Find where the given text appears and provide that cell's center as (x, y) coordinate. 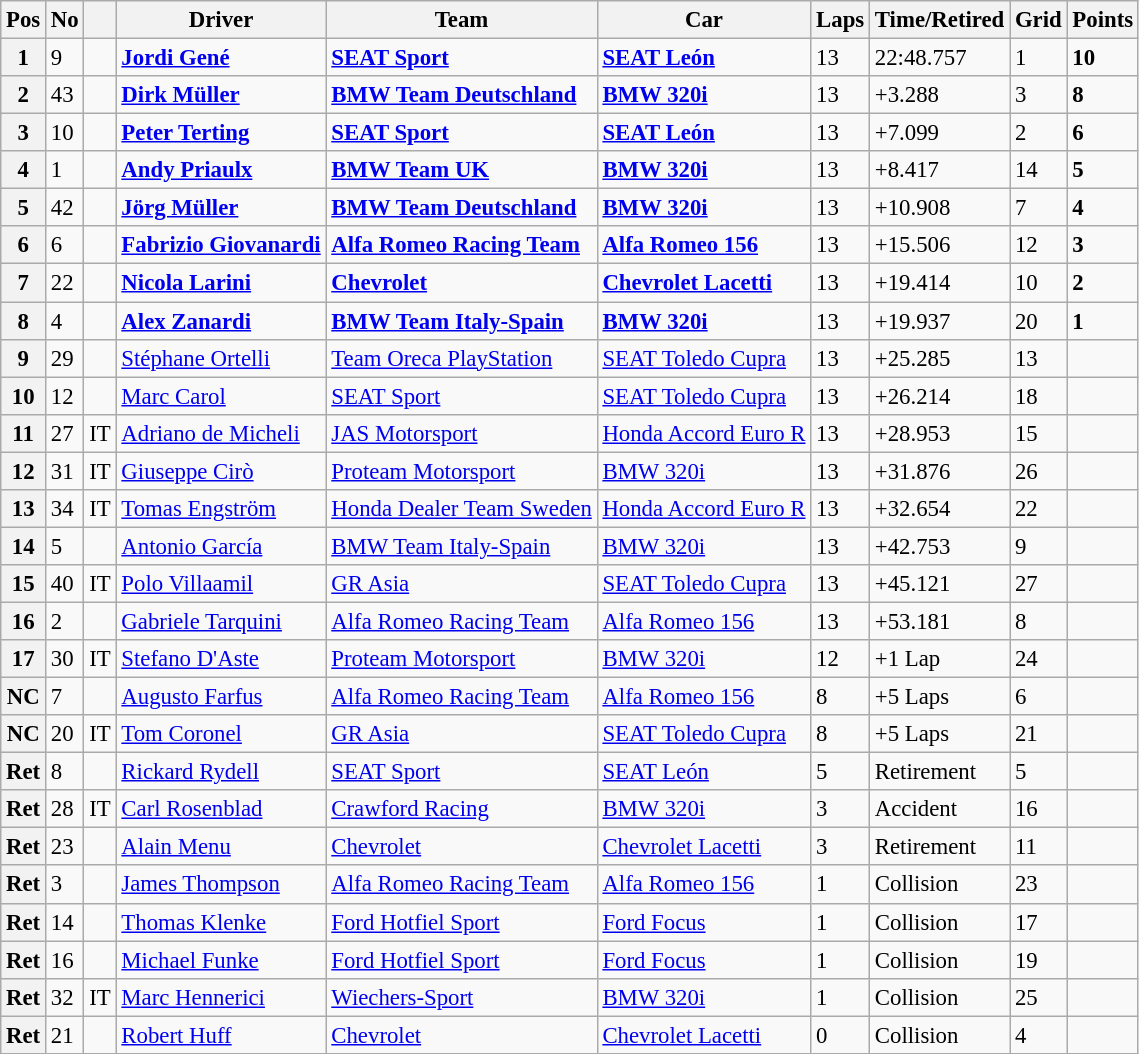
Jordi Gené (221, 58)
Marc Carol (221, 396)
Stéphane Ortelli (221, 358)
Time/Retired (940, 20)
JAS Motorsport (462, 433)
+1 Lap (940, 659)
+8.417 (940, 170)
Giuseppe Cirò (221, 471)
+10.908 (940, 208)
40 (65, 584)
Michael Funke (221, 960)
No (65, 20)
0 (840, 1035)
31 (65, 471)
26 (1038, 471)
Marc Hennerici (221, 997)
18 (1038, 396)
+19.414 (940, 283)
+45.121 (940, 584)
Andy Priaulx (221, 170)
+19.937 (940, 321)
+32.654 (940, 509)
Adriano de Micheli (221, 433)
22:48.757 (940, 58)
Augusto Farfus (221, 697)
BMW Team UK (462, 170)
Driver (221, 20)
34 (65, 509)
Team (462, 20)
25 (1038, 997)
+31.876 (940, 471)
42 (65, 208)
Wiechers-Sport (462, 997)
Robert Huff (221, 1035)
Grid (1038, 20)
30 (65, 659)
Stefano D'Aste (221, 659)
Crawford Racing (462, 809)
Honda Dealer Team Sweden (462, 509)
Tom Coronel (221, 734)
32 (65, 997)
Jörg Müller (221, 208)
+26.214 (940, 396)
Peter Terting (221, 133)
Pos (24, 20)
Dirk Müller (221, 95)
Alain Menu (221, 847)
+25.285 (940, 358)
James Thompson (221, 885)
28 (65, 809)
24 (1038, 659)
Team Oreca PlayStation (462, 358)
Antonio García (221, 546)
Alex Zanardi (221, 321)
Fabrizio Giovanardi (221, 245)
+28.953 (940, 433)
Polo Villaamil (221, 584)
+7.099 (940, 133)
+3.288 (940, 95)
+42.753 (940, 546)
Gabriele Tarquini (221, 621)
Rickard Rydell (221, 772)
Car (704, 20)
Nicola Larini (221, 283)
+15.506 (940, 245)
19 (1038, 960)
Laps (840, 20)
Tomas Engström (221, 509)
Thomas Klenke (221, 922)
Accident (940, 809)
Points (1102, 20)
+53.181 (940, 621)
43 (65, 95)
Carl Rosenblad (221, 809)
29 (65, 358)
